Find where the given text appears and provide that cell's center as (X, Y) coordinate. 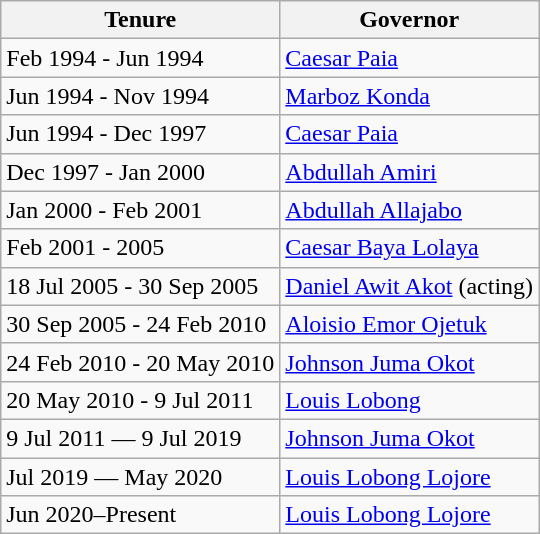
Caesar Baya Lolaya (410, 248)
Jul 2019 — May 2020 (140, 477)
Abdullah Amiri (410, 172)
9 Jul 2011 — 9 Jul 2019 (140, 438)
Feb 2001 - 2005 (140, 248)
Jun 1994 - Nov 1994 (140, 96)
20 May 2010 - 9 Jul 2011 (140, 400)
Louis Lobong (410, 400)
Abdullah Allajabo (410, 210)
Jun 1994 - Dec 1997 (140, 134)
30 Sep 2005 - 24 Feb 2010 (140, 324)
Aloisio Emor Ojetuk (410, 324)
Governor (410, 20)
Dec 1997 - Jan 2000 (140, 172)
24 Feb 2010 - 20 May 2010 (140, 362)
Tenure (140, 20)
18 Jul 2005 - 30 Sep 2005 (140, 286)
Feb 1994 - Jun 1994 (140, 58)
Marboz Konda (410, 96)
Jun 2020–Present (140, 515)
Jan 2000 - Feb 2001 (140, 210)
Daniel Awit Akot (acting) (410, 286)
